Find where the given text appears and provide that cell's center as [X, Y] coordinate. 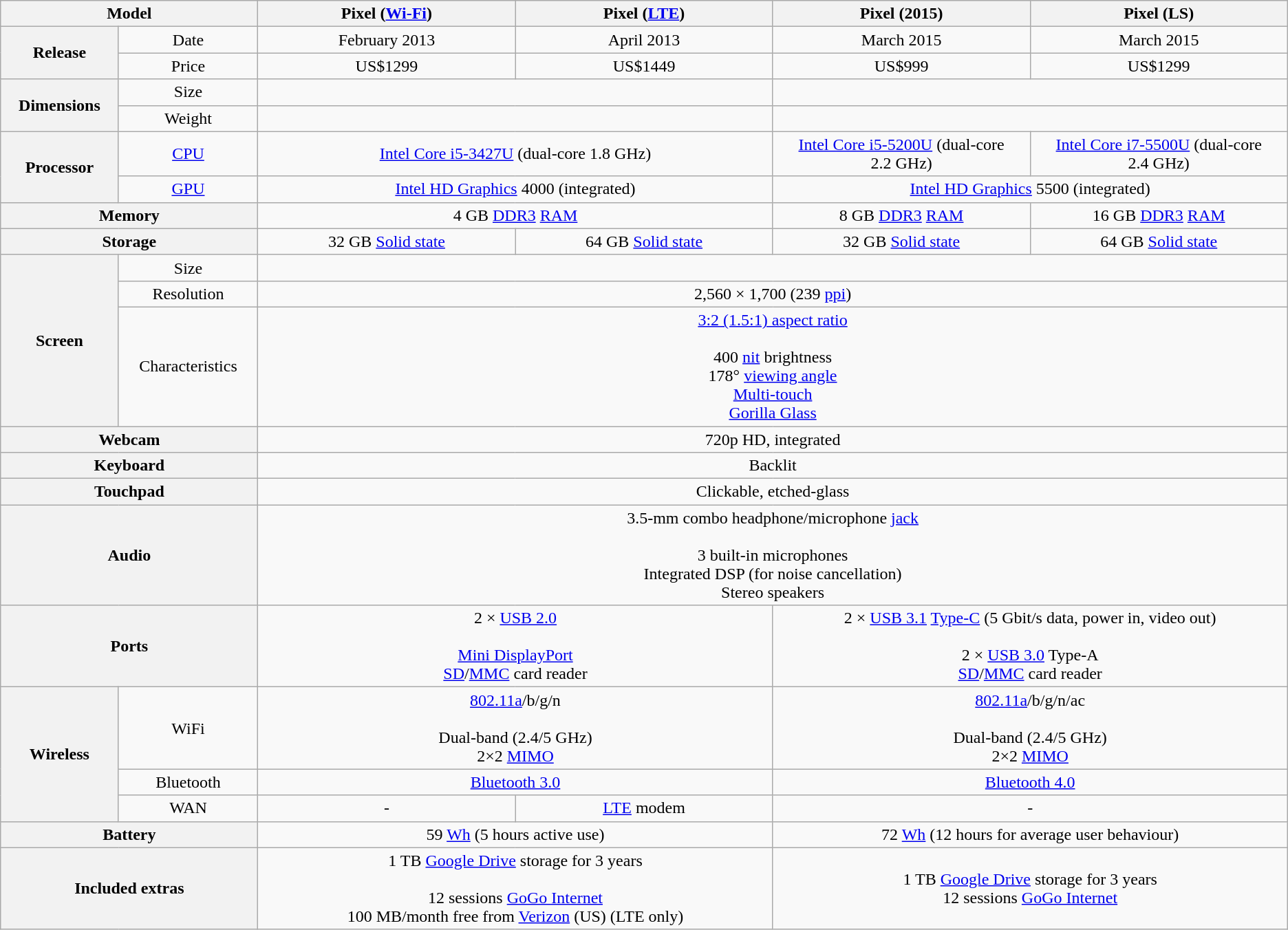
Bluetooth 3.0 [515, 782]
Memory [129, 215]
Intel Core i5-5200U (dual-core 2.2 GHz) [901, 154]
Audio [129, 555]
4 GB DDR3 RAM [515, 215]
April 2013 [644, 40]
59 Wh (5 hours active use) [515, 834]
GPU [189, 189]
3.5-mm combo headphone/microphone jack3 built-in microphones Integrated DSP (for noise cancellation) Stereo speakers [773, 555]
Included extras [129, 889]
Characteristics [189, 366]
February 2013 [387, 40]
16 GB DDR3 RAM [1159, 215]
Backlit [773, 466]
3:2 (1.5:1) aspect ratio400 nit brightness 178° viewing angle Multi-touch Gorilla Glass [773, 366]
Dimensions [59, 105]
Bluetooth [189, 782]
US$999 [901, 66]
Clickable, etched-glass [773, 492]
Pixel (2015) [901, 14]
Pixel (LTE) [644, 14]
Wireless [59, 754]
8 GB DDR3 RAM [901, 215]
2 × USB 2.0Mini DisplayPort SD/MMC card reader [515, 647]
Pixel (Wi-Fi) [387, 14]
Model [129, 14]
Battery [129, 834]
Intel Core i7-5500U (dual-core 2.4 GHz) [1159, 154]
Intel Core i5-3427U (dual-core 1.8 GHz) [515, 154]
802.11a/b/g/n/acDual-band (2.4/5 GHz) 2×2 MIMO [1030, 728]
Keyboard [129, 466]
Touchpad [129, 492]
Intel HD Graphics 4000 (integrated) [515, 189]
Pixel (LS) [1159, 14]
Resolution [189, 294]
Ports [129, 647]
Webcam [129, 440]
Price [189, 66]
Bluetooth 4.0 [1030, 782]
2 × USB 3.1 Type-C (5 Gbit/s data, power in, video out)2 × USB 3.0 Type-A SD/MMC card reader [1030, 647]
Storage [129, 241]
LTE modem [644, 808]
1 TB Google Drive storage for 3 years12 sessions GoGo Internet [1030, 889]
Release [59, 53]
WiFi [189, 728]
2,560 × 1,700 (239 ppi) [773, 294]
720p HD, integrated [773, 440]
Weight [189, 118]
US$1449 [644, 66]
1 TB Google Drive storage for 3 years12 sessions GoGo Internet 100 MB/month free from Verizon (US) (LTE only) [515, 889]
CPU [189, 154]
Date [189, 40]
Intel HD Graphics 5500 (integrated) [1030, 189]
Processor [59, 166]
802.11a/b/g/nDual-band (2.4/5 GHz) 2×2 MIMO [515, 728]
WAN [189, 808]
72 Wh (12 hours for average user behaviour) [1030, 834]
Screen [59, 340]
